Scan for the cell matching the given text and deliver its [x, y] coordinate at center. 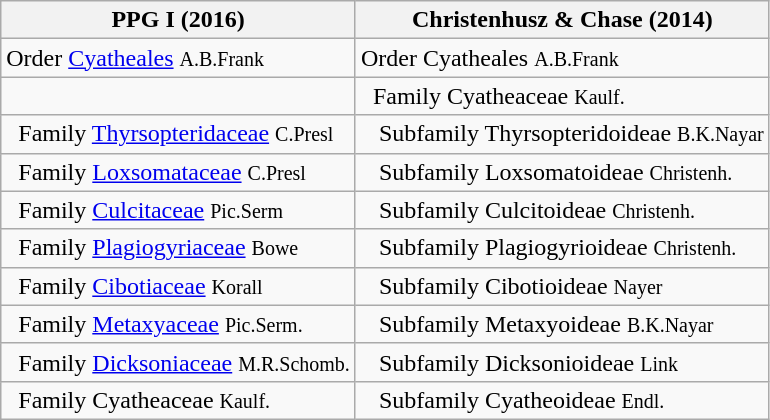
Subfamily Dicksonioideae Link [562, 362]
Family Culcitaceae Pic.Serm [178, 210]
Christenhusz & Chase (2014) [562, 20]
Subfamily Cibotioideae Nayer [562, 286]
Subfamily Loxsomatoideae Christenh. [562, 172]
Subfamily Plagiogyrioideae Christenh. [562, 248]
Subfamily Thyrsopteridoideae B.K.Nayar [562, 134]
PPG I (2016) [178, 20]
Family Plagiogyriaceae Bowe [178, 248]
Family Thyrsopteridaceae C.Presl [178, 134]
Family Loxsomataceae C.Presl [178, 172]
Subfamily Culcitoideae Christenh. [562, 210]
Subfamily Cyatheoideae Endl. [562, 400]
Subfamily Metaxyoideae B.K.Nayar [562, 324]
Family Dicksoniaceae M.R.Schomb. [178, 362]
Family Metaxyaceae Pic.Serm. [178, 324]
Family Cibotiaceae Korall [178, 286]
